For the text-containing cell, return its midpoint in (X, Y) coordinate format. 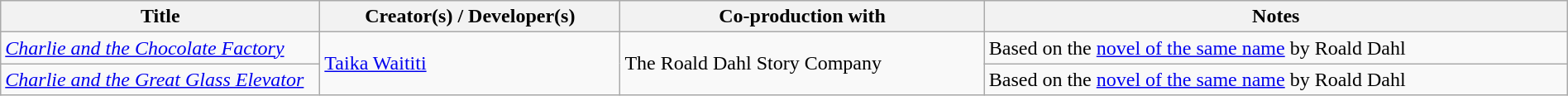
The Roald Dahl Story Company (802, 64)
Title (160, 17)
Notes (1275, 17)
Taika Waititi (470, 64)
Creator(s) / Developer(s) (470, 17)
Charlie and the Chocolate Factory (160, 48)
Charlie and the Great Glass Elevator (160, 79)
Co-production with (802, 17)
